Return the [X, Y] coordinate for the center point of the cell that contains the specified text.  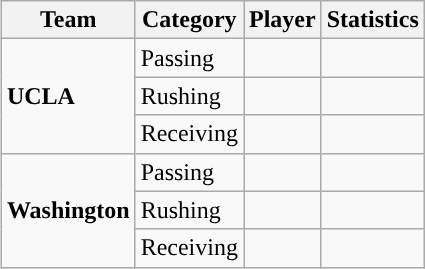
Player [283, 20]
UCLA [68, 96]
Team [68, 20]
Category [189, 20]
Statistics [372, 20]
Washington [68, 210]
